Detect which cell encompasses the target text, then output its [x, y] center coordinate. 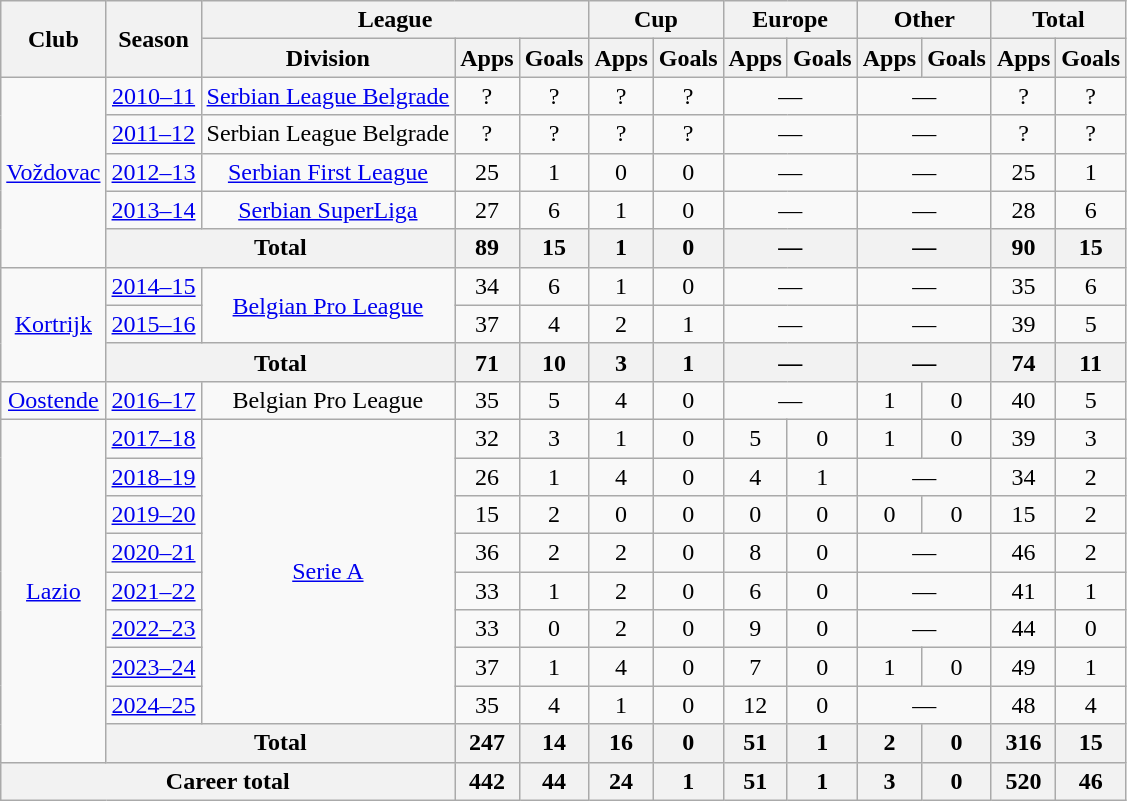
27 [487, 210]
40 [1023, 400]
7 [755, 667]
Serie A [328, 571]
41 [1023, 591]
Lazio [54, 590]
Voždovac [54, 172]
2021–22 [154, 591]
Oostende [54, 400]
49 [1023, 667]
89 [487, 248]
32 [487, 438]
2016–17 [154, 400]
Club [54, 39]
2020–21 [154, 553]
247 [487, 743]
16 [621, 743]
10 [554, 362]
48 [1023, 705]
2013–14 [154, 210]
8 [755, 553]
Cup [656, 20]
12 [755, 705]
2024–25 [154, 705]
36 [487, 553]
28 [1023, 210]
Division [328, 58]
Serbian First League [328, 172]
11 [1091, 362]
24 [621, 781]
26 [487, 477]
Serbian SuperLiga [328, 210]
90 [1023, 248]
14 [554, 743]
2014–15 [154, 286]
520 [1023, 781]
2017–18 [154, 438]
2010–11 [154, 96]
2012–13 [154, 172]
71 [487, 362]
2019–20 [154, 515]
League [395, 20]
Career total [228, 781]
316 [1023, 743]
74 [1023, 362]
Kortrijk [54, 324]
9 [755, 629]
Other [924, 20]
442 [487, 781]
Europe [790, 20]
2022–23 [154, 629]
2011–12 [154, 134]
Season [154, 39]
2023–24 [154, 667]
2018–19 [154, 477]
2015–16 [154, 324]
